Identify which cell holds the provided text, then report its (x, y) central coordinate. 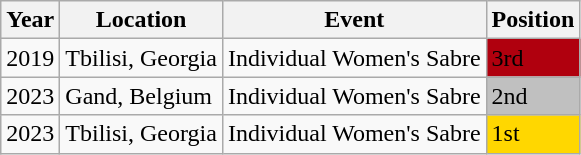
1st (533, 134)
Event (354, 20)
2nd (533, 96)
3rd (533, 58)
Location (142, 20)
Gand, Belgium (142, 96)
Position (533, 20)
Year (30, 20)
2019 (30, 58)
